Find where the given text appears and provide that cell's center as (x, y) coordinate. 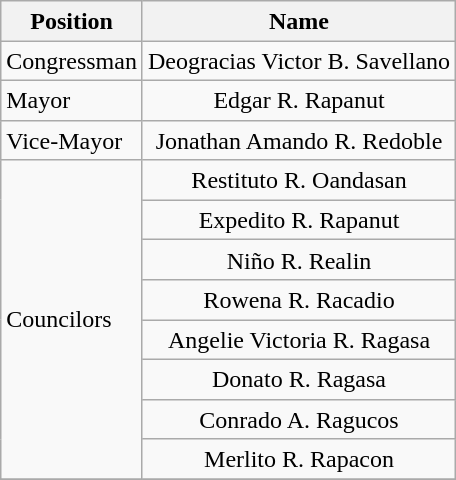
Councilors (72, 320)
Edgar R. Rapanut (298, 100)
Merlito R. Rapacon (298, 459)
Mayor (72, 100)
Expedito R. Rapanut (298, 220)
Jonathan Amando R. Redoble (298, 140)
Rowena R. Racadio (298, 300)
Niño R. Realin (298, 260)
Conrado A. Ragucos (298, 419)
Donato R. Ragasa (298, 379)
Congressman (72, 61)
Position (72, 21)
Name (298, 21)
Vice-Mayor (72, 140)
Angelie Victoria R. Ragasa (298, 340)
Restituto R. Oandasan (298, 180)
Deogracias Victor B. Savellano (298, 61)
